Determine the (X, Y) coordinate at the center of the cell enclosing the given text.  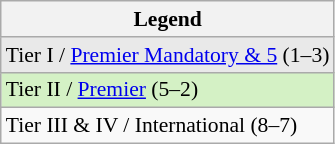
Legend (168, 19)
Tier I / Premier Mandatory & 5 (1–3) (168, 55)
Tier III & IV / International (8–7) (168, 126)
Tier II / Premier (5–2) (168, 90)
